Capture the cell that displays the provided text and extract its (X, Y) central coordinate. 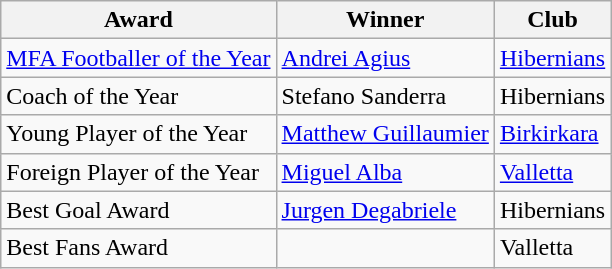
Award (138, 20)
Foreign Player of the Year (138, 172)
Club (552, 20)
Young Player of the Year (138, 134)
MFA Footballer of the Year (138, 58)
Coach of the Year (138, 96)
Stefano Sanderra (385, 96)
Miguel Alba (385, 172)
Best Fans Award (138, 248)
Matthew Guillaumier (385, 134)
Winner (385, 20)
Birkirkara (552, 134)
Andrei Agius (385, 58)
Jurgen Degabriele (385, 210)
Best Goal Award (138, 210)
